Return the [X, Y] coordinate for the center point of the cell that contains the specified text.  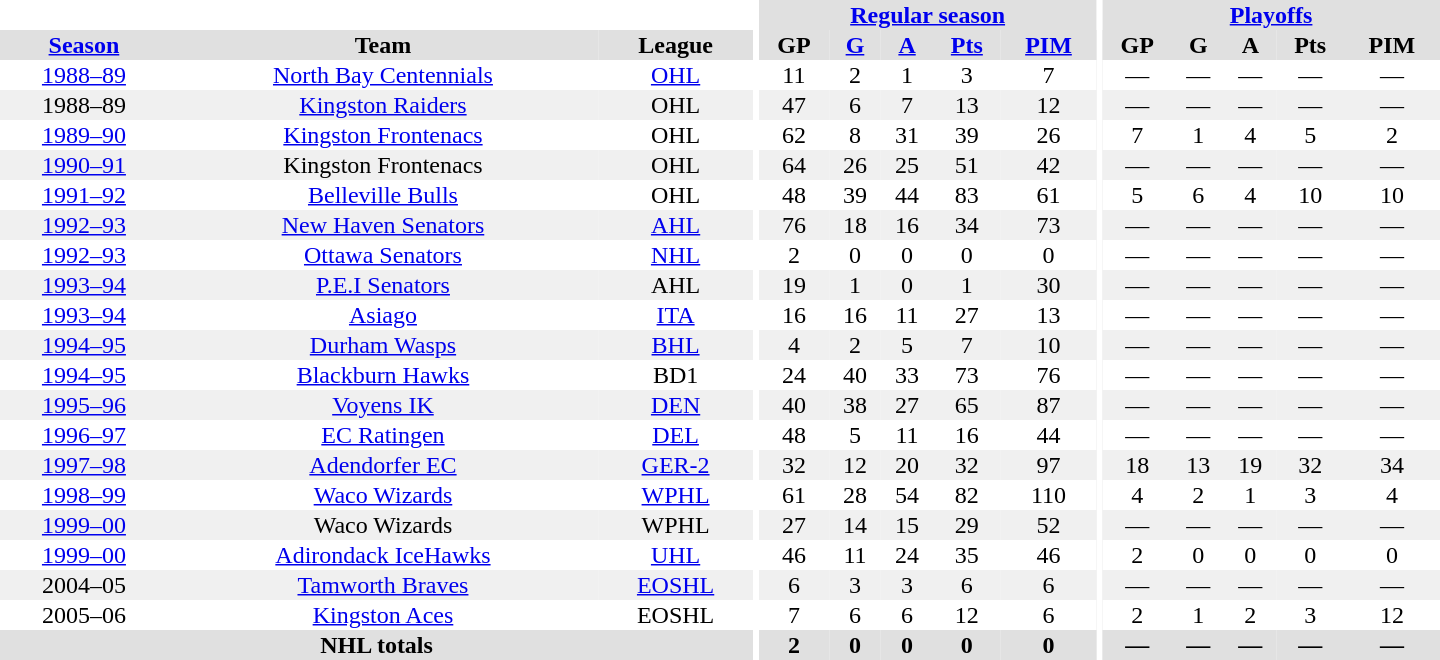
Team [383, 45]
BHL [676, 345]
Adendorfer EC [383, 465]
Adirondack IceHawks [383, 555]
51 [967, 165]
20 [907, 465]
54 [907, 495]
29 [967, 525]
64 [794, 165]
35 [967, 555]
Season [84, 45]
82 [967, 495]
Ottawa Senators [383, 255]
62 [794, 135]
31 [907, 135]
Voyens IK [383, 405]
Regular season [928, 15]
Kingston Raiders [383, 105]
ITA [676, 315]
Tamworth Braves [383, 585]
Belleville Bulls [383, 195]
1990–91 [84, 165]
87 [1049, 405]
North Bay Centennials [383, 75]
BD1 [676, 375]
DEL [676, 435]
2005–06 [84, 615]
Blackburn Hawks [383, 375]
38 [855, 405]
GER-2 [676, 465]
97 [1049, 465]
NHL [676, 255]
Durham Wasps [383, 345]
EC Ratingen [383, 435]
1995–96 [84, 405]
1996–97 [84, 435]
1998–99 [84, 495]
2004–05 [84, 585]
65 [967, 405]
83 [967, 195]
1989–90 [84, 135]
1997–98 [84, 465]
NHL totals [376, 645]
52 [1049, 525]
Asiago [383, 315]
8 [855, 135]
P.E.I Senators [383, 285]
30 [1049, 285]
33 [907, 375]
League [676, 45]
14 [855, 525]
UHL [676, 555]
Kingston Aces [383, 615]
15 [907, 525]
DEN [676, 405]
25 [907, 165]
110 [1049, 495]
Playoffs [1271, 15]
28 [855, 495]
47 [794, 105]
42 [1049, 165]
1991–92 [84, 195]
New Haven Senators [383, 225]
